Return (X, Y) of the center of cell containing provided text 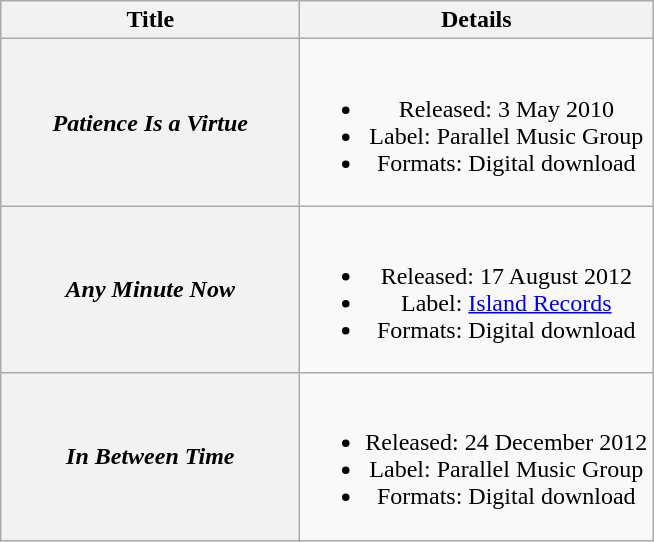
Patience Is a Virtue (150, 122)
Released: 17 August 2012Label: Island RecordsFormats: Digital download (476, 290)
Any Minute Now (150, 290)
Title (150, 20)
Released: 3 May 2010Label: Parallel Music GroupFormats: Digital download (476, 122)
In Between Time (150, 456)
Details (476, 20)
Released: 24 December 2012Label: Parallel Music GroupFormats: Digital download (476, 456)
